From the cell containing the given text, extract its center point as (x, y) coordinate. 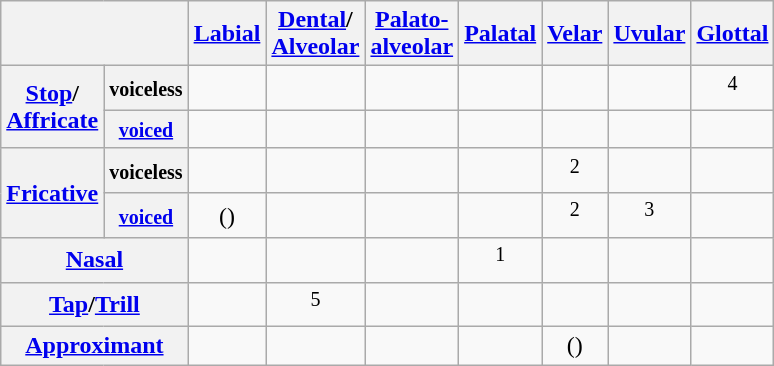
Velar (575, 34)
Tap/Trill (94, 304)
Palatal (500, 34)
Stop/Affricate (52, 108)
4 (732, 88)
Labial (227, 34)
Dental/Alveolar (316, 34)
Palato-alveolar (412, 34)
Nasal (94, 260)
Fricative (52, 192)
Approximant (94, 346)
3 (650, 216)
Uvular (650, 34)
5 (316, 304)
Glottal (732, 34)
1 (500, 260)
